Detect which cell encompasses the target text, then output its (X, Y) center coordinate. 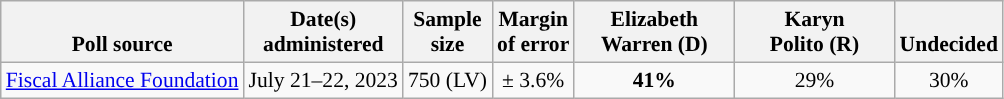
July 21–22, 2023 (324, 80)
41% (654, 80)
KarynPolito (R) (814, 32)
ElizabethWarren (D) (654, 32)
Poll source (122, 32)
Samplesize (448, 32)
± 3.6% (533, 80)
30% (949, 80)
Marginof error (533, 32)
750 (LV) (448, 80)
Undecided (949, 32)
Date(s)administered (324, 32)
Fiscal Alliance Foundation (122, 80)
29% (814, 80)
